Pinpoint the cell where the given text exists, returning its (X, Y) midpoint coordinate. 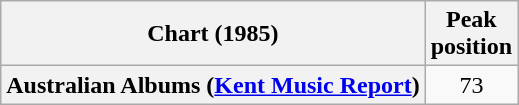
Peakposition (471, 34)
Chart (1985) (213, 34)
Australian Albums (Kent Music Report) (213, 85)
73 (471, 85)
